Identify which cell holds the provided text, then report its (X, Y) central coordinate. 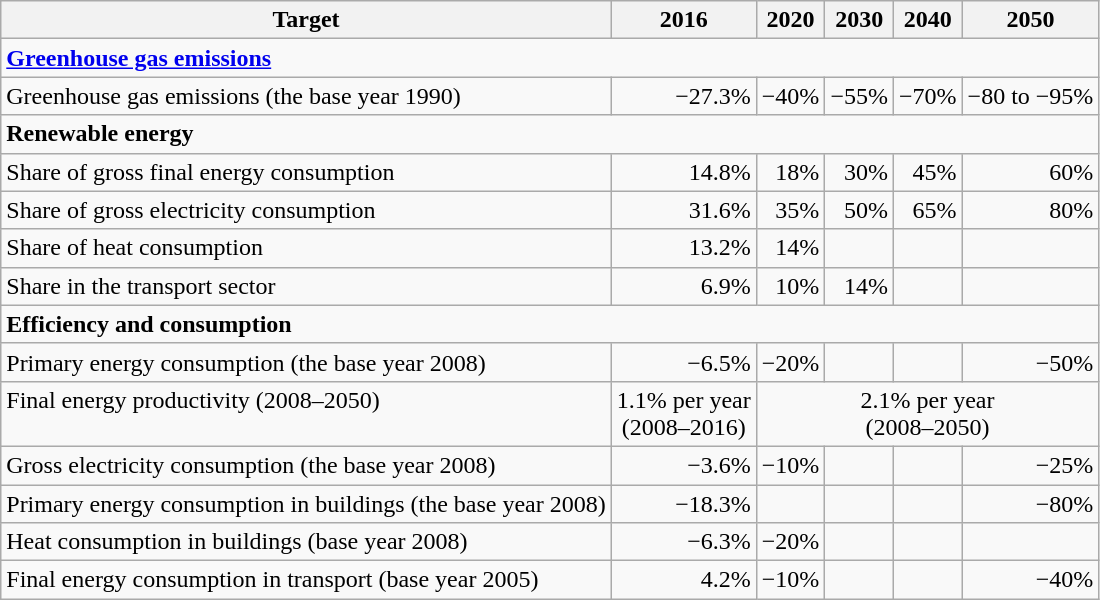
2020 (790, 20)
Renewable energy (550, 134)
31.6% (684, 210)
18% (790, 172)
2050 (1030, 20)
−25% (1030, 465)
30% (860, 172)
2.1% per year(2008–2050) (928, 414)
Target (306, 20)
50% (860, 210)
4.2% (684, 580)
−50% (1030, 362)
Share of gross final energy consumption (306, 172)
Efficiency and consumption (550, 324)
Share of gross electricity consumption (306, 210)
80% (1030, 210)
−70% (928, 96)
Greenhouse gas emissions (550, 58)
Share of heat consumption (306, 248)
60% (1030, 172)
Primary energy consumption in buildings (the base year 2008) (306, 503)
65% (928, 210)
Share in the transport sector (306, 286)
−80 to −95% (1030, 96)
Final energy consumption in transport (base year 2005) (306, 580)
−6.3% (684, 542)
2016 (684, 20)
−3.6% (684, 465)
Primary energy consumption (the base year 2008) (306, 362)
−80% (1030, 503)
−6.5% (684, 362)
14.8% (684, 172)
−27.3% (684, 96)
45% (928, 172)
6.9% (684, 286)
−18.3% (684, 503)
1.1% per year(2008–2016) (684, 414)
35% (790, 210)
13.2% (684, 248)
Greenhouse gas emissions (the base year 1990) (306, 96)
Final energy productivity (2008–2050) (306, 414)
2040 (928, 20)
2030 (860, 20)
−55% (860, 96)
Gross electricity consumption (the base year 2008) (306, 465)
Heat consumption in buildings (base year 2008) (306, 542)
10% (790, 286)
